Provide the [X, Y] coordinate of the cell's center where the given text is located.  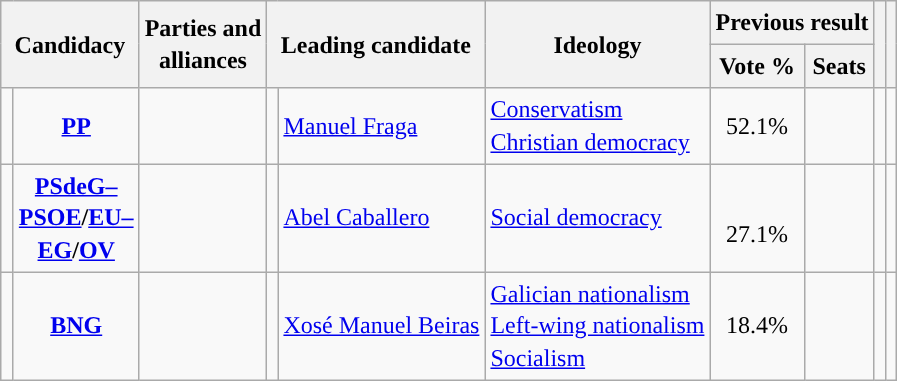
BNG [76, 326]
Seats [839, 66]
Xosé Manuel Beiras [382, 326]
Ideology [598, 44]
Parties andalliances [203, 44]
52.1% [757, 126]
Manuel Fraga [382, 126]
Galician nationalismLeft-wing nationalismSocialism [598, 326]
Candidacy [70, 44]
18.4% [757, 326]
27.1% [757, 218]
ConservatismChristian democracy [598, 126]
PP [76, 126]
Vote % [757, 66]
Leading candidate [376, 44]
Previous result [792, 22]
PSdeG–PSOE/EU–EG/OV [76, 218]
Abel Caballero [382, 218]
Social democracy [598, 218]
